For the text-containing cell, return its midpoint in [X, Y] coordinate format. 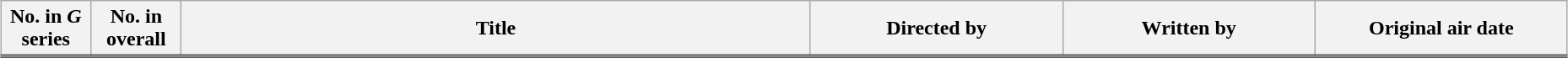
Title [496, 29]
Original air date [1441, 29]
No. in overall [137, 29]
Directed by [937, 29]
Written by [1188, 29]
No. in G series [46, 29]
